Capture the cell that displays the provided text and extract its [x, y] central coordinate. 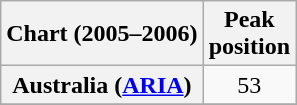
53 [249, 85]
Chart (2005–2006) [102, 34]
Peakposition [249, 34]
Australia (ARIA) [102, 85]
